From the cell containing the given text, extract its center point as (X, Y) coordinate. 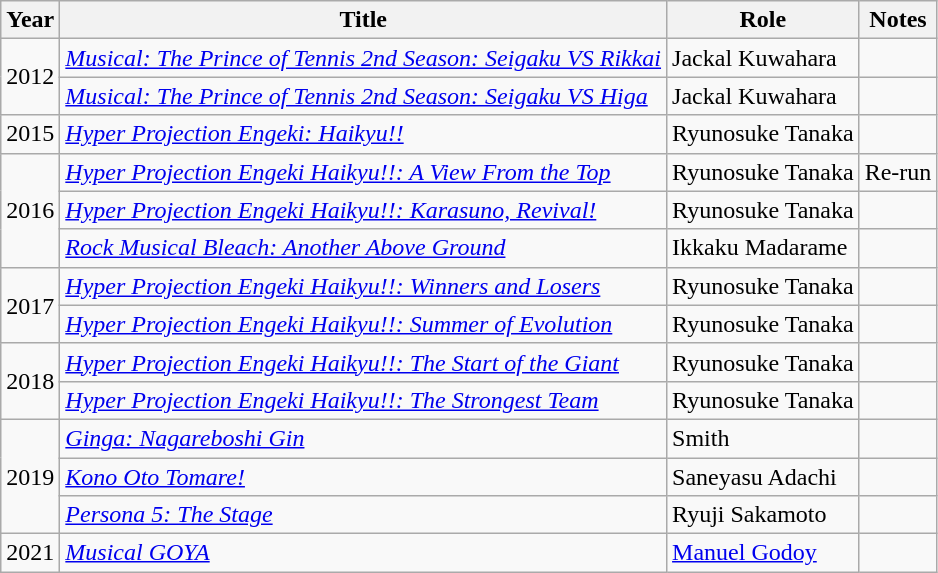
2015 (30, 134)
Smith (764, 438)
Role (764, 20)
Musical: The Prince of Tennis 2nd Season: Seigaku VS Rikkai (364, 58)
Persona 5: The Stage (364, 515)
Ginga: Nagareboshi Gin (364, 438)
Re-run (898, 172)
2017 (30, 305)
Musical: The Prince of Tennis 2nd Season: Seigaku VS Higa (364, 96)
Hyper Projection Engeki: Haikyu!! (364, 134)
2019 (30, 476)
2012 (30, 77)
Manuel Godoy (764, 553)
Hyper Projection Engeki Haikyu!!: The Strongest Team (364, 400)
Hyper Projection Engeki Haikyu!!: Summer of Evolution (364, 324)
Year (30, 20)
Hyper Projection Engeki Haikyu!!: The Start of the Giant (364, 362)
Hyper Projection Engeki Haikyu!!: Karasuno, Revival! (364, 210)
Musical GOYA (364, 553)
2016 (30, 210)
Kono Oto Tomare! (364, 477)
Ikkaku Madarame (764, 248)
Saneyasu Adachi (764, 477)
Hyper Projection Engeki Haikyu!!: Winners and Losers (364, 286)
2021 (30, 553)
Hyper Projection Engeki Haikyu!!: A View From the Top (364, 172)
Notes (898, 20)
2018 (30, 381)
Ryuji Sakamoto (764, 515)
Title (364, 20)
Rock Musical Bleach: Another Above Ground (364, 248)
